Detect which cell encompasses the target text, then output its [x, y] center coordinate. 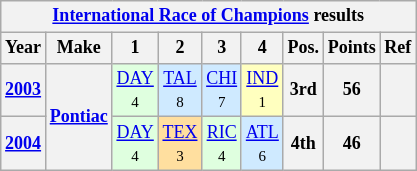
4 [262, 48]
2 [180, 48]
46 [352, 144]
2003 [24, 90]
56 [352, 90]
Make [78, 48]
Points [352, 48]
RIC4 [222, 144]
4th [303, 144]
Pos. [303, 48]
IND1 [262, 90]
International Race of Champions results [208, 16]
1 [135, 48]
2004 [24, 144]
Ref [398, 48]
Pontiac [78, 116]
TAL8 [180, 90]
3 [222, 48]
CHI7 [222, 90]
3rd [303, 90]
TEX3 [180, 144]
Year [24, 48]
ATL6 [262, 144]
